Identify which cell holds the provided text, then report its [x, y] central coordinate. 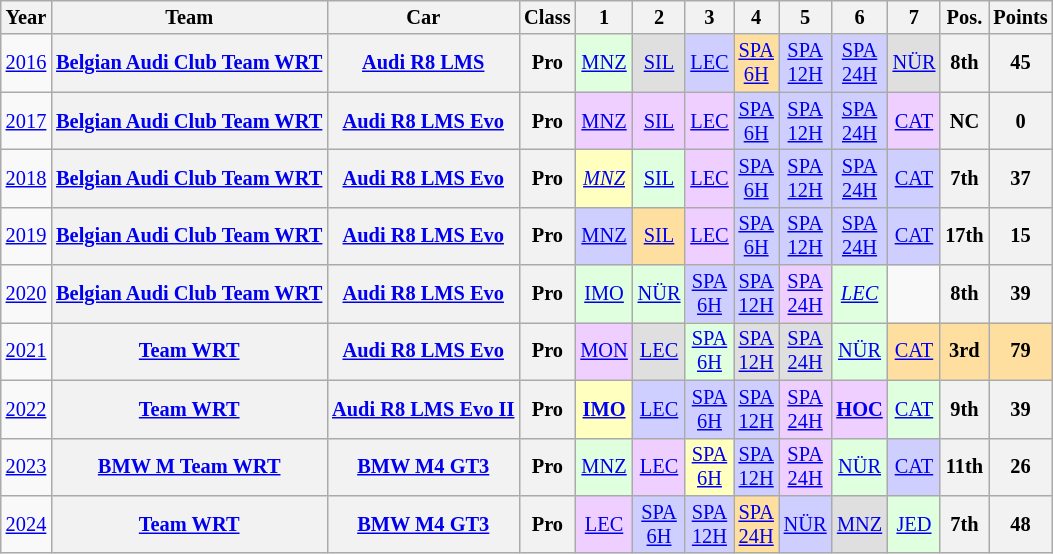
26 [1020, 467]
15 [1020, 236]
2 [660, 17]
79 [1020, 351]
0 [1020, 121]
2023 [26, 467]
BMW M Team WRT [189, 467]
11th [964, 467]
3rd [964, 351]
2022 [26, 409]
48 [1020, 524]
3 [709, 17]
2016 [26, 63]
7 [914, 17]
NC [964, 121]
4 [756, 17]
2020 [26, 294]
37 [1020, 178]
Audi R8 LMS [423, 63]
2021 [26, 351]
Car [423, 17]
2017 [26, 121]
Team [189, 17]
MON [604, 351]
17th [964, 236]
Class [547, 17]
JED [914, 524]
9th [964, 409]
45 [1020, 63]
Year [26, 17]
Pos. [964, 17]
2024 [26, 524]
2018 [26, 178]
6 [859, 17]
2019 [26, 236]
5 [806, 17]
Points [1020, 17]
HOC [859, 409]
Audi R8 LMS Evo II [423, 409]
1 [604, 17]
